Determine the (x, y) coordinate at the center of the cell enclosing the given text.  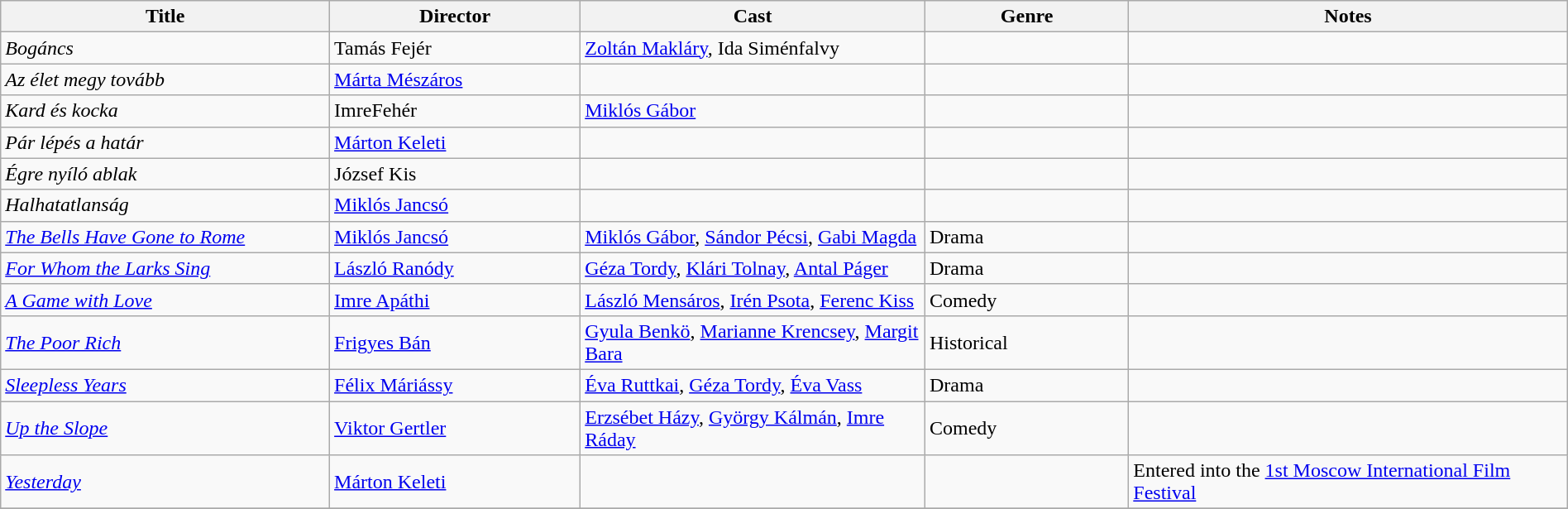
For Whom the Larks Sing (165, 268)
ImreFehér (455, 111)
Géza Tordy, Klári Tolnay, Antal Páger (753, 268)
The Poor Rich (165, 343)
Tamás Fejér (455, 48)
Az élet megy tovább (165, 79)
Erzsébet Házy, György Kálmán, Imre Ráday (753, 427)
Sleepless Years (165, 385)
Kard és kocka (165, 111)
Bogáncs (165, 48)
Márta Mészáros (455, 79)
Gyula Benkö, Marianne Krencsey, Margit Bara (753, 343)
László Mensáros, Irén Psota, Ferenc Kiss (753, 300)
Éva Ruttkai, Géza Tordy, Éva Vass (753, 385)
Pár lépés a határ (165, 142)
A Game with Love (165, 300)
Viktor Gertler (455, 427)
Félix Máriássy (455, 385)
Up the Slope (165, 427)
Title (165, 17)
Égre nyíló ablak (165, 174)
Zoltán Makláry, Ida Siménfalvy (753, 48)
Miklós Gábor, Sándor Pécsi, Gabi Magda (753, 237)
Director (455, 17)
Imre Apáthi (455, 300)
Halhatatlanság (165, 205)
Historical (1026, 343)
Cast (753, 17)
László Ranódy (455, 268)
Frigyes Bán (455, 343)
József Kis (455, 174)
Miklós Gábor (753, 111)
Notes (1348, 17)
Entered into the 1st Moscow International Film Festival (1348, 482)
The Bells Have Gone to Rome (165, 237)
Genre (1026, 17)
Yesterday (165, 482)
